Detect which cell encompasses the target text, then output its (X, Y) center coordinate. 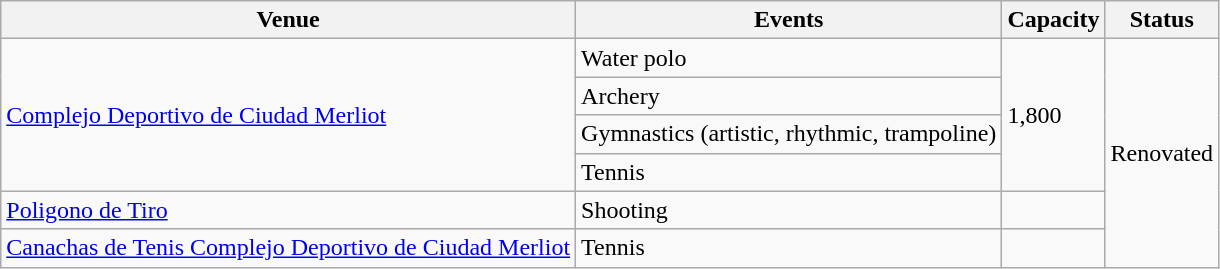
Shooting (789, 210)
Archery (789, 96)
Gymnastics (artistic, rhythmic, trampoline) (789, 134)
Poligono de Tiro (288, 210)
1,800 (1054, 115)
Renovated (1162, 153)
Events (789, 20)
Capacity (1054, 20)
Complejo Deportivo de Ciudad Merliot (288, 115)
Canachas de Tenis Complejo Deportivo de Ciudad Merliot (288, 248)
Water polo (789, 58)
Status (1162, 20)
Venue (288, 20)
